Provide the [X, Y] coordinate of the cell's center where the given text is located.  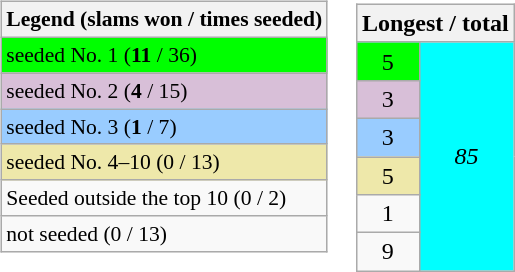
seeded No. 2 (4 / 15) [164, 91]
Seeded outside the top 10 (0 / 2) [164, 198]
85 [466, 156]
seeded No. 4–10 (0 / 13) [164, 162]
seeded No. 3 (1 / 7) [164, 127]
Legend (slams won / times seeded) [164, 20]
9 [388, 252]
Longest / total [435, 23]
seeded No. 1 (11 / 36) [164, 55]
not seeded (0 / 13) [164, 234]
1 [388, 214]
